Find where the given text appears and provide that cell's center as [x, y] coordinate. 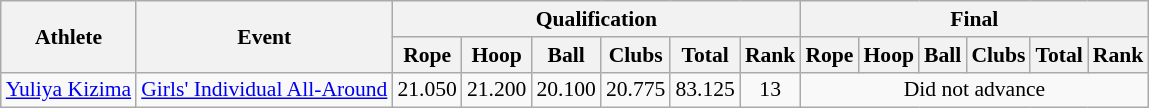
Qualification [596, 19]
83.125 [704, 90]
Event [264, 36]
Final [974, 19]
20.100 [566, 90]
Did not advance [974, 90]
21.200 [496, 90]
13 [770, 90]
21.050 [426, 90]
Yuliya Kizima [68, 90]
20.775 [636, 90]
Girls' Individual All-Around [264, 90]
Athlete [68, 36]
